Return [x, y] of the center of cell containing provided text 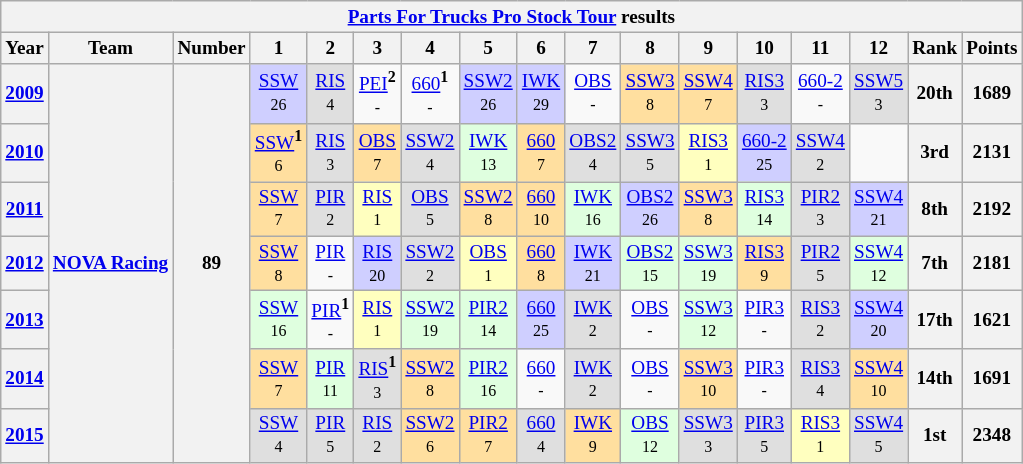
PIR23 [820, 209]
OBS12 [650, 435]
Team [110, 48]
PIR35 [764, 435]
OBS7 [378, 152]
IWK16 [593, 209]
6607 [541, 152]
SSW312 [708, 320]
RIS33 [764, 94]
8th [935, 209]
6604 [541, 435]
SSW53 [878, 94]
PIR27 [488, 435]
OBS24 [593, 152]
SSW226 [488, 94]
3 [378, 48]
NOVA Racing [110, 264]
6608 [541, 263]
14th [935, 378]
SSW22 [430, 263]
6 [541, 48]
2015 [25, 435]
2014 [25, 378]
SSW47 [708, 94]
3rd [935, 152]
RIS20 [378, 263]
660-225 [764, 152]
10 [764, 48]
2181 [992, 263]
1691 [992, 378]
IWK29 [541, 94]
89 [212, 264]
Parts For Trucks Pro Stock Tour results [512, 17]
SSW410 [878, 378]
SSW33 [708, 435]
SSW412 [878, 263]
4 [430, 48]
OBS226 [650, 209]
IWK9 [593, 435]
Rank [935, 48]
17th [935, 320]
5 [488, 48]
RIS32 [820, 320]
PIR- [330, 263]
2010 [25, 152]
1st [935, 435]
SSW8 [278, 263]
PIR214 [488, 320]
OBS215 [650, 263]
PIR1- [330, 320]
RIS4 [330, 94]
PIR216 [488, 378]
Points [992, 48]
SSW4 [278, 435]
RIS3 [330, 152]
66025 [541, 320]
2009 [25, 94]
PIR2 [330, 209]
PEI2- [378, 94]
2131 [992, 152]
660-2- [820, 94]
12 [878, 48]
2012 [25, 263]
SSW35 [650, 152]
RIS13 [378, 378]
9 [708, 48]
SSW319 [708, 263]
PIR5 [330, 435]
PIR25 [820, 263]
11 [820, 48]
660- [541, 378]
IWK21 [593, 263]
2011 [25, 209]
20th [935, 94]
IWK13 [488, 152]
8 [650, 48]
1689 [992, 94]
SSW420 [878, 320]
66010 [541, 209]
1 [278, 48]
SSW24 [430, 152]
2013 [25, 320]
Number [212, 48]
Year [25, 48]
2348 [992, 435]
6601- [430, 94]
SSW45 [878, 435]
7 [593, 48]
OBS5 [430, 209]
SSW421 [878, 209]
2 [330, 48]
7th [935, 263]
SSW42 [820, 152]
OBS1 [488, 263]
1621 [992, 320]
RIS34 [820, 378]
PIR11 [330, 378]
RIS2 [378, 435]
SSW310 [708, 378]
RIS39 [764, 263]
2192 [992, 209]
SSW219 [430, 320]
RIS314 [764, 209]
